Return the [X, Y] coordinate for the center point of the cell that contains the specified text.  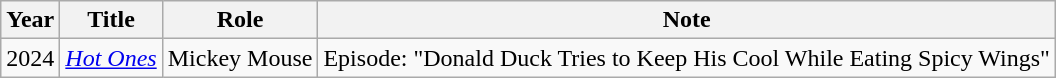
Mickey Mouse [240, 58]
Year [30, 20]
Note [686, 20]
Role [240, 20]
Title [111, 20]
Episode: "Donald Duck Tries to Keep His Cool While Eating Spicy Wings" [686, 58]
2024 [30, 58]
Hot Ones [111, 58]
